From the cell containing the given text, extract its center point as [x, y] coordinate. 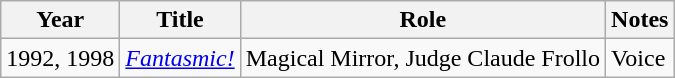
Title [180, 20]
Fantasmic! [180, 58]
Magical Mirror, Judge Claude Frollo [422, 58]
Notes [640, 20]
Role [422, 20]
Year [60, 20]
1992, 1998 [60, 58]
Voice [640, 58]
